Capture the cell that displays the provided text and extract its (X, Y) central coordinate. 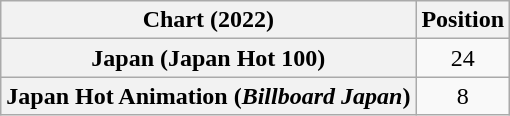
8 (463, 96)
Position (463, 20)
Japan Hot Animation (Billboard Japan) (208, 96)
Japan (Japan Hot 100) (208, 58)
24 (463, 58)
Chart (2022) (208, 20)
